From the cell containing the given text, extract its center point as [x, y] coordinate. 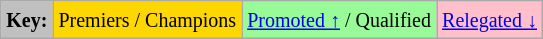
Relegated ↓ [490, 20]
Key: [27, 20]
Premiers / Champions [148, 20]
Promoted ↑ / Qualified [340, 20]
